Search for the cell housing the specified text and yield its (X, Y) center coordinate. 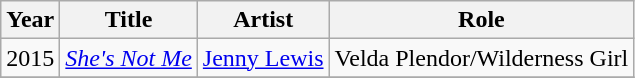
Year (30, 20)
Artist (263, 20)
Velda Plendor/Wilderness Girl (482, 58)
Jenny Lewis (263, 58)
Role (482, 20)
Title (129, 20)
She's Not Me (129, 58)
2015 (30, 58)
